Determine the (X, Y) coordinate at the center of the cell enclosing the given text.  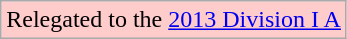
Relegated to the 2013 Division I A (174, 20)
